Pinpoint the cell where the given text exists, returning its [X, Y] midpoint coordinate. 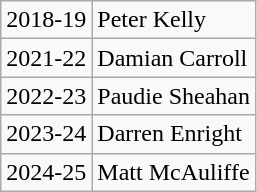
2024-25 [46, 172]
Damian Carroll [174, 58]
Matt McAuliffe [174, 172]
2022-23 [46, 96]
2021-22 [46, 58]
2018-19 [46, 20]
Paudie Sheahan [174, 96]
Darren Enright [174, 134]
2023-24 [46, 134]
Peter Kelly [174, 20]
